Find where the given text appears and provide that cell's center as [x, y] coordinate. 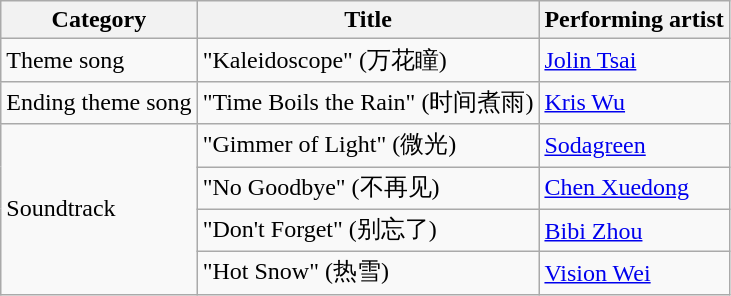
Soundtrack [99, 209]
Vision Wei [634, 274]
Sodagreen [634, 146]
Kris Wu [634, 102]
"Hot Snow" (热雪) [368, 274]
"Don't Forget" (别忘了) [368, 230]
"Gimmer of Light" (微光) [368, 146]
"No Goodbye" (不再见) [368, 188]
"Time Boils the Rain" (时间煮雨) [368, 102]
Theme song [99, 60]
"Kaleidoscope" (万花瞳) [368, 60]
Jolin Tsai [634, 60]
Chen Xuedong [634, 188]
Bibi Zhou [634, 230]
Title [368, 20]
Ending theme song [99, 102]
Category [99, 20]
Performing artist [634, 20]
